Scan for the cell matching the given text and deliver its (x, y) coordinate at center. 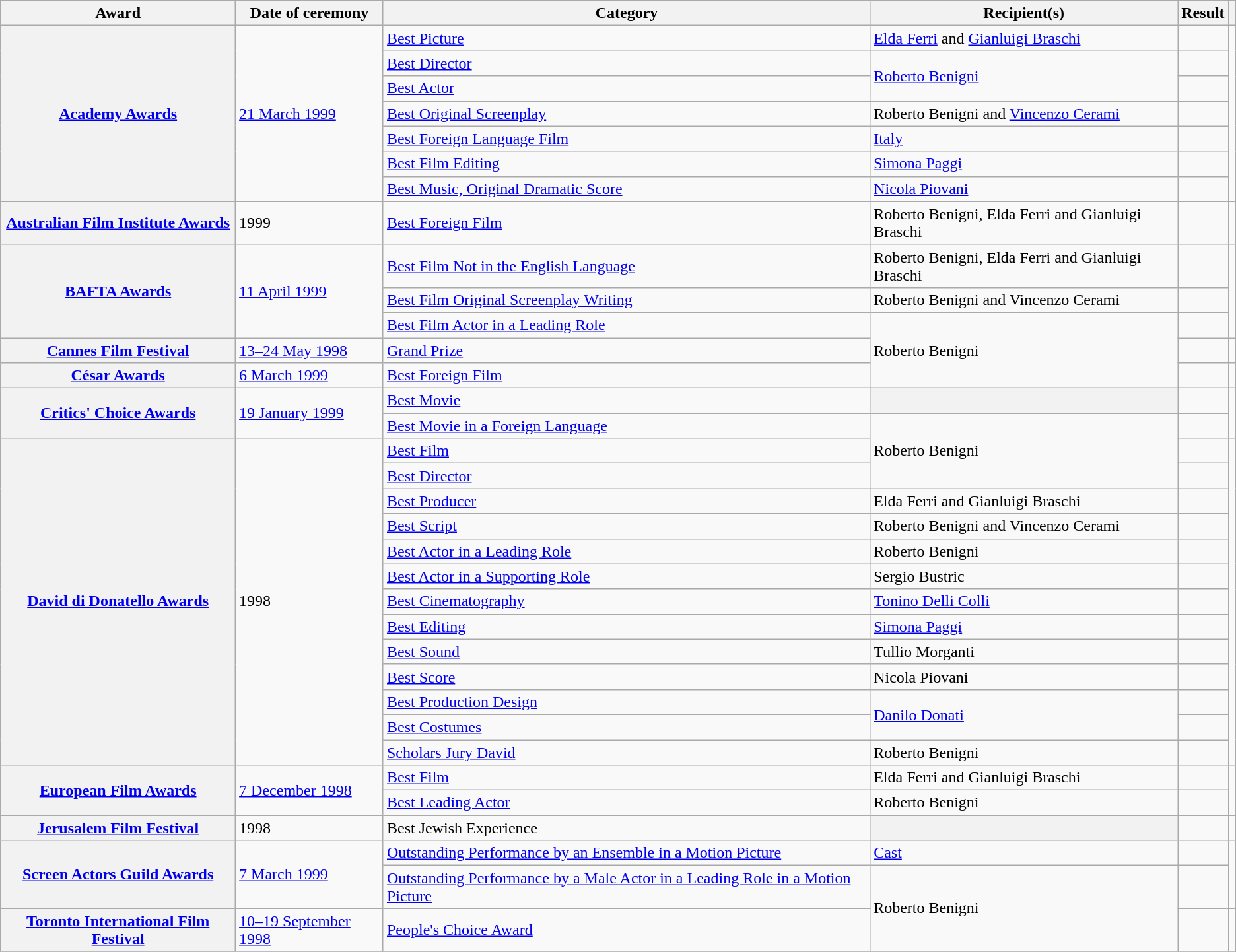
Best Picture (626, 38)
Critics' Choice Awards (118, 413)
Danilo Donati (1024, 714)
Best Original Screenplay (626, 114)
Tonino Delli Colli (1024, 601)
1999 (310, 223)
BAFTA Awards (118, 290)
Best Actor in a Supporting Role (626, 576)
Outstanding Performance by a Male Actor in a Leading Role in a Motion Picture (626, 887)
People's Choice Award (626, 930)
Best Actor (626, 88)
Date of ceremony (310, 13)
Category (626, 13)
Best Editing (626, 627)
Best Film Original Screenplay Writing (626, 300)
21 March 1999 (310, 114)
Best Film Editing (626, 164)
Toronto International Film Festival (118, 930)
19 January 1999 (310, 413)
Italy (1024, 139)
European Film Awards (118, 790)
Sergio Bustric (1024, 576)
11 April 1999 (310, 290)
Best Producer (626, 501)
6 March 1999 (310, 376)
Jerusalem Film Festival (118, 828)
10–19 September 1998 (310, 930)
Best Film Actor in a Leading Role (626, 325)
13–24 May 1998 (310, 351)
Best Movie (626, 401)
Best Costumes (626, 727)
Recipient(s) (1024, 13)
César Awards (118, 376)
Grand Prize (626, 351)
Best Actor in a Leading Role (626, 551)
7 March 1999 (310, 874)
Best Leading Actor (626, 803)
Best Film Not in the English Language (626, 265)
Best Cinematography (626, 601)
Scholars Jury David (626, 752)
Screen Actors Guild Awards (118, 874)
Best Foreign Language Film (626, 139)
Outstanding Performance by an Ensemble in a Motion Picture (626, 853)
Best Script (626, 526)
Award (118, 13)
Best Jewish Experience (626, 828)
7 December 1998 (310, 790)
Cast (1024, 853)
Best Production Design (626, 702)
Academy Awards (118, 114)
Best Music, Original Dramatic Score (626, 189)
Result (1203, 13)
Tullio Morganti (1024, 652)
David di Donatello Awards (118, 602)
Australian Film Institute Awards (118, 223)
Best Sound (626, 652)
Cannes Film Festival (118, 351)
Best Movie in a Foreign Language (626, 426)
Best Score (626, 677)
